For the text-containing cell, return its midpoint in (x, y) coordinate format. 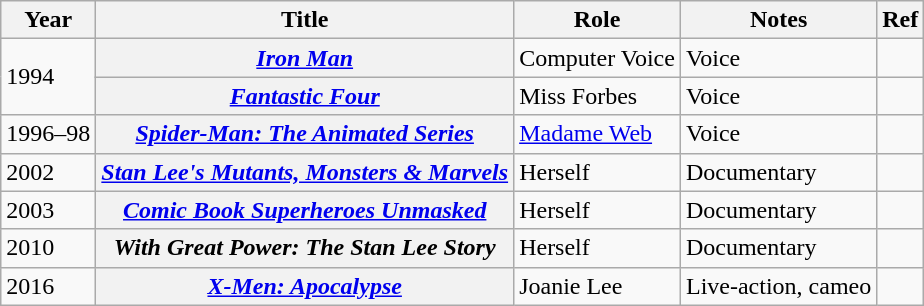
2010 (48, 248)
Role (598, 20)
Comic Book Superheroes Unmasked (305, 210)
Year (48, 20)
Notes (778, 20)
Iron Man (305, 58)
1994 (48, 77)
Title (305, 20)
Ref (900, 20)
Joanie Lee (598, 286)
2003 (48, 210)
Computer Voice (598, 58)
Stan Lee's Mutants, Monsters & Marvels (305, 172)
Spider-Man: The Animated Series (305, 134)
Miss Forbes (598, 96)
2002 (48, 172)
With Great Power: The Stan Lee Story (305, 248)
1996–98 (48, 134)
Fantastic Four (305, 96)
X-Men: Apocalypse (305, 286)
Madame Web (598, 134)
2016 (48, 286)
Live-action, cameo (778, 286)
